Extract the (X, Y) coordinate from the center of the cell holding the provided text.  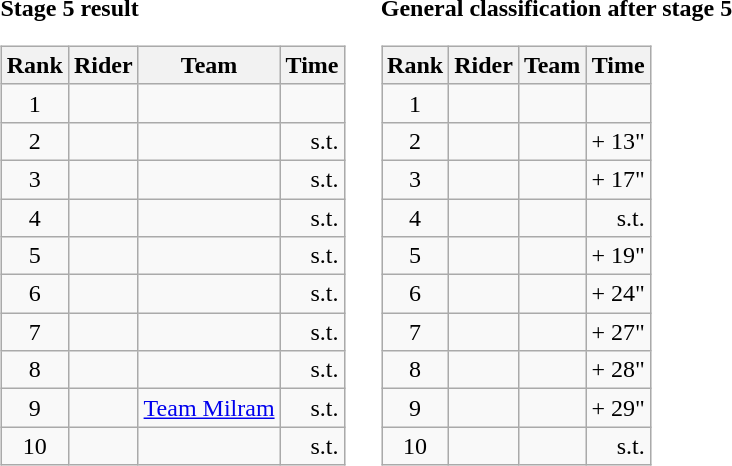
+ 17" (618, 179)
+ 29" (618, 408)
+ 13" (618, 141)
+ 19" (618, 256)
+ 24" (618, 294)
Team Milram (209, 408)
+ 28" (618, 370)
+ 27" (618, 332)
